Return the (X, Y) coordinate for the center point of the cell that contains the specified text.  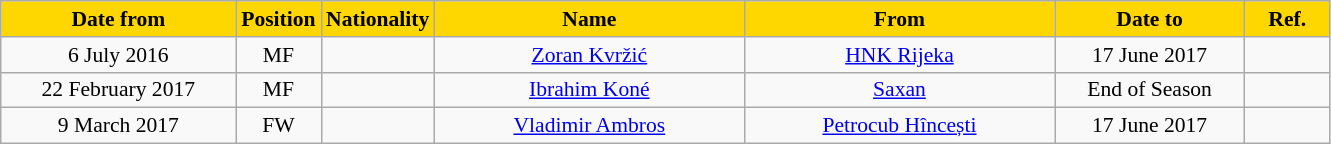
Zoran Kvržić (589, 55)
From (899, 19)
End of Season (1150, 90)
9 March 2017 (118, 126)
Date to (1150, 19)
Saxan (899, 90)
Position (278, 19)
Date from (118, 19)
HNK Rijeka (899, 55)
6 July 2016 (118, 55)
22 February 2017 (118, 90)
Ibrahim Koné (589, 90)
Vladimir Ambros (589, 126)
Name (589, 19)
FW (278, 126)
Ref. (1288, 19)
Petrocub Hîncești (899, 126)
Nationality (378, 19)
